Return the (x, y) coordinate for the center point of the cell that contains the specified text.  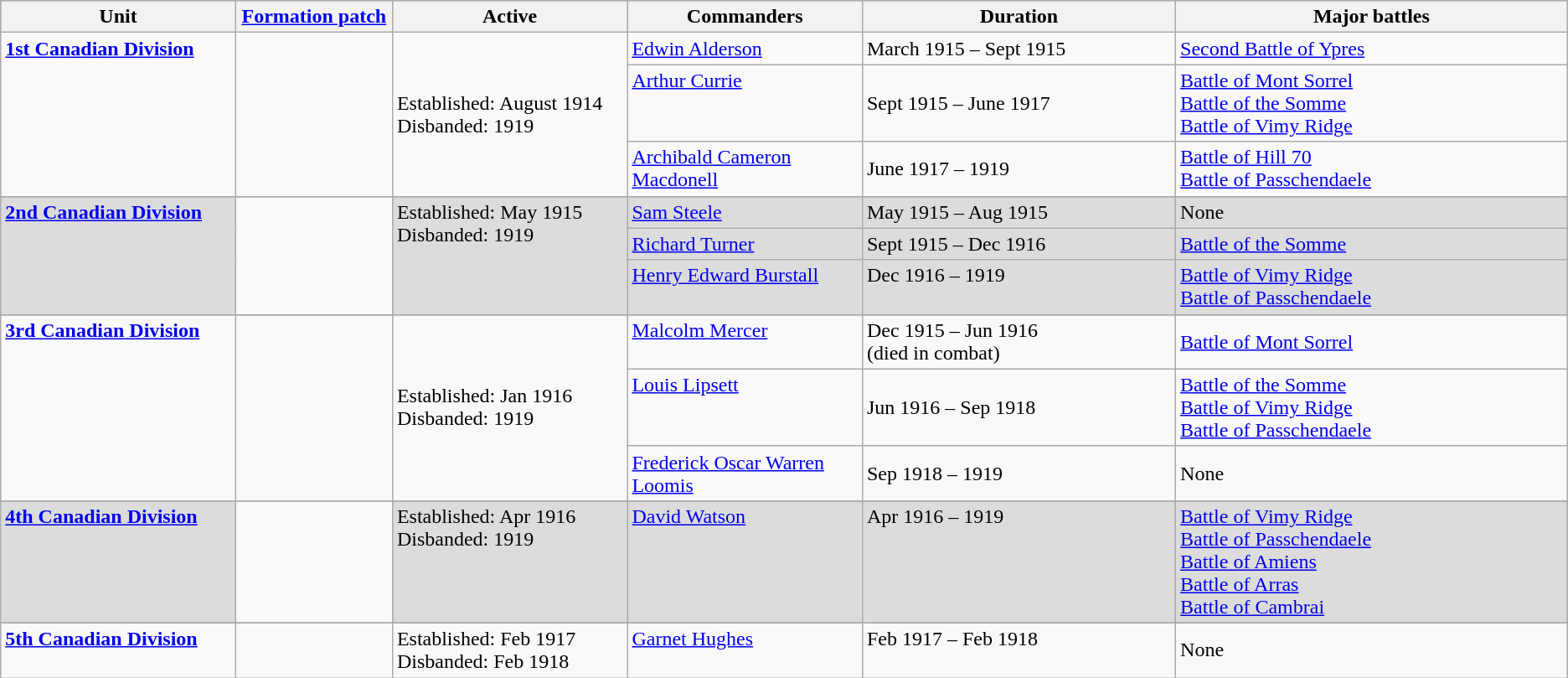
Established: May 1915 Disbanded: 1919 (509, 255)
1st Canadian Division (119, 114)
Sep 1918 – 1919 (1019, 473)
Established: Jan 1916 Disbanded: 1919 (509, 407)
Battle of the Somme Battle of Vimy Ridge Battle of Passchendaele (1372, 407)
4th Canadian Division (119, 562)
Richard Turner (745, 244)
Jun 1916 – Sep 1918 (1019, 407)
Henry Edward Burstall (745, 287)
Battle of Hill 70 Battle of Passchendaele (1372, 169)
Arthur Currie (745, 103)
Sept 1915 – June 1917 (1019, 103)
Dec 1916 – 1919 (1019, 287)
May 1915 – Aug 1915 (1019, 212)
Battle of Mont Sorrel Battle of the SommeBattle of Vimy Ridge (1372, 103)
Garnet Hughes (745, 650)
Malcolm Mercer (745, 342)
Duration (1019, 17)
Frederick Oscar Warren Loomis (745, 473)
Apr 1916 – 1919 (1019, 562)
Major battles (1372, 17)
Battle of the Somme (1372, 244)
Unit (119, 17)
Commanders (745, 17)
Archibald Cameron Macdonell (745, 169)
June 1917 – 1919 (1019, 169)
Sept 1915 – Dec 1916 (1019, 244)
2nd Canadian Division (119, 255)
Formation patch (313, 17)
Second Battle of Ypres (1372, 49)
March 1915 – Sept 1915 (1019, 49)
Active (509, 17)
David Watson (745, 562)
3rd Canadian Division (119, 407)
Feb 1917 – Feb 1918 (1019, 650)
Edwin Alderson (745, 49)
Louis Lipsett (745, 407)
Established: August 1914 Disbanded: 1919 (509, 114)
Established: Feb 1917 Disbanded: Feb 1918 (509, 650)
5th Canadian Division (119, 650)
Battle of Vimy Ridge Battle of Passchendaele (1372, 287)
Dec 1915 – Jun 1916 (died in combat) (1019, 342)
Sam Steele (745, 212)
Battle of Mont Sorrel (1372, 342)
Battle of Vimy RidgeBattle of PasschendaeleBattle of AmiensBattle of ArrasBattle of Cambrai (1372, 562)
Established: Apr 1916 Disbanded: 1919 (509, 562)
